Identify which cell holds the provided text, then report its (x, y) central coordinate. 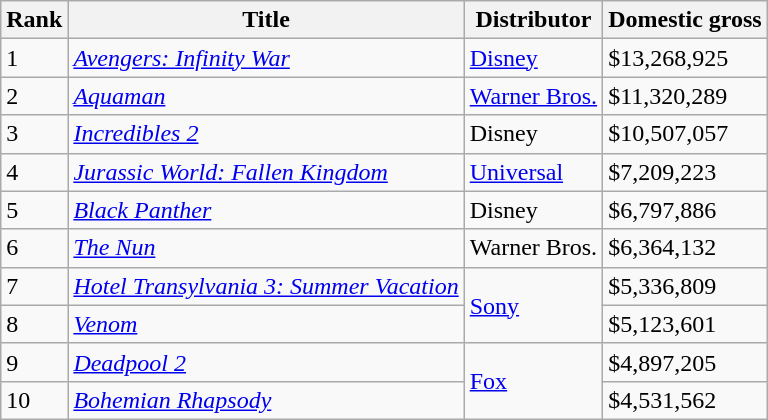
6 (34, 248)
Hotel Transylvania 3: Summer Vacation (266, 286)
4 (34, 172)
$4,897,205 (686, 362)
5 (34, 210)
7 (34, 286)
8 (34, 324)
Distributor (533, 20)
Incredibles 2 (266, 134)
Bohemian Rhapsody (266, 400)
$4,531,562 (686, 400)
Black Panther (266, 210)
Fox (533, 381)
Sony (533, 305)
$6,364,132 (686, 248)
Rank (34, 20)
$13,268,925 (686, 58)
$6,797,886 (686, 210)
3 (34, 134)
Venom (266, 324)
Aquaman (266, 96)
$10,507,057 (686, 134)
10 (34, 400)
$5,123,601 (686, 324)
1 (34, 58)
The Nun (266, 248)
Domestic gross (686, 20)
$7,209,223 (686, 172)
$5,336,809 (686, 286)
Universal (533, 172)
Title (266, 20)
2 (34, 96)
$11,320,289 (686, 96)
9 (34, 362)
Deadpool 2 (266, 362)
Avengers: Infinity War (266, 58)
Jurassic World: Fallen Kingdom (266, 172)
